From the cell containing the given text, extract its center point as (X, Y) coordinate. 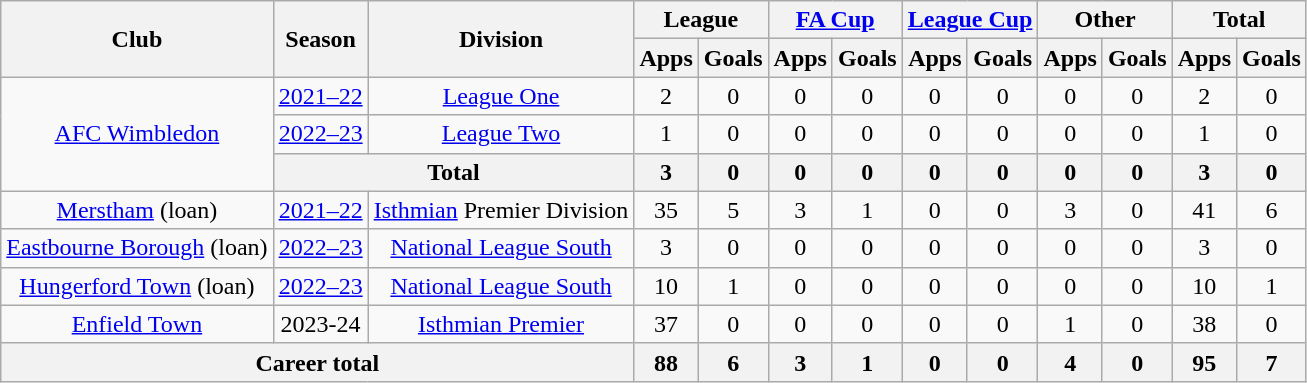
League (701, 20)
Isthmian Premier Division (501, 210)
League One (501, 96)
Enfield Town (137, 324)
35 (666, 210)
Club (137, 39)
88 (666, 362)
Eastbourne Borough (loan) (137, 248)
95 (1204, 362)
Division (501, 39)
5 (733, 210)
Other (1105, 20)
37 (666, 324)
41 (1204, 210)
4 (1070, 362)
38 (1204, 324)
Season (320, 39)
AFC Wimbledon (137, 134)
2023-24 (320, 324)
Merstham (loan) (137, 210)
7 (1272, 362)
League Cup (970, 20)
FA Cup (835, 20)
Hungerford Town (loan) (137, 286)
Isthmian Premier (501, 324)
League Two (501, 134)
Career total (318, 362)
